From the cell containing the given text, extract its center point as (X, Y) coordinate. 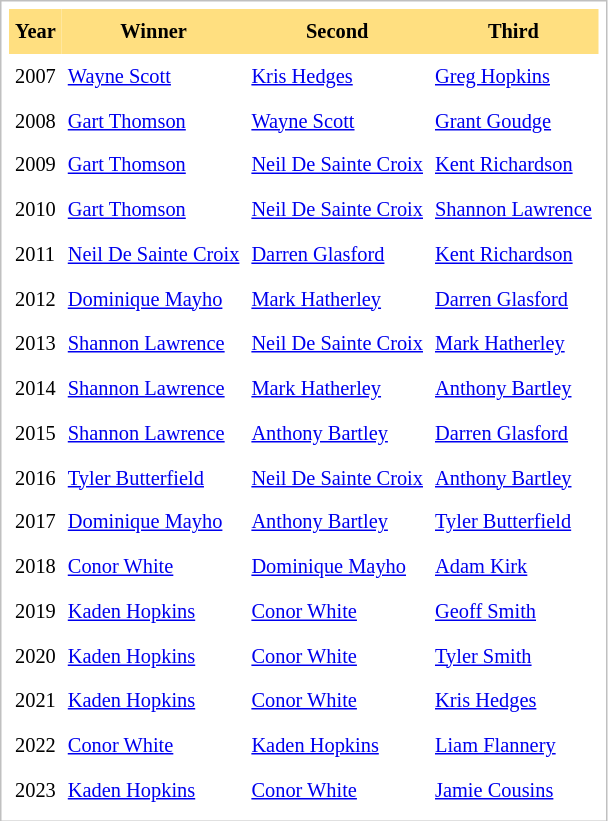
Tyler Smith (514, 656)
2020 (36, 656)
2022 (36, 746)
2013 (36, 344)
2012 (36, 300)
2008 (36, 120)
Winner (154, 32)
2007 (36, 76)
Third (514, 32)
Greg Hopkins (514, 76)
2009 (36, 166)
Jamie Cousins (514, 790)
2015 (36, 434)
Year (36, 32)
2023 (36, 790)
Geoff Smith (514, 612)
2010 (36, 210)
2017 (36, 522)
2016 (36, 478)
Adam Kirk (514, 566)
2018 (36, 566)
2021 (36, 700)
2011 (36, 254)
Grant Goudge (514, 120)
2019 (36, 612)
2014 (36, 388)
Second (337, 32)
Liam Flannery (514, 746)
